From the cell containing the given text, extract its center point as (x, y) coordinate. 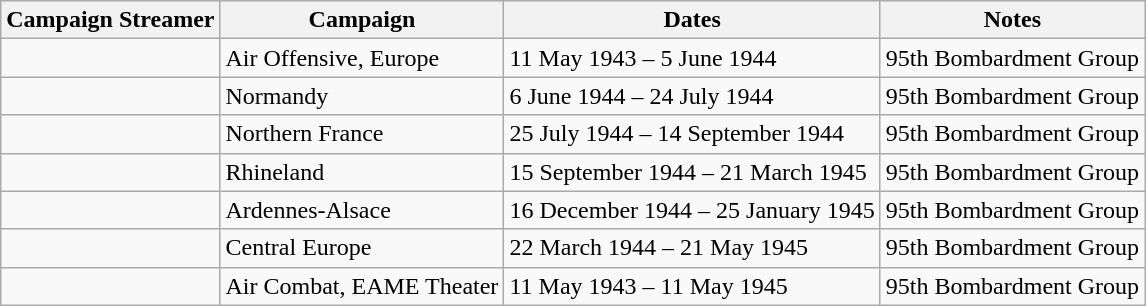
Campaign (362, 20)
Normandy (362, 96)
15 September 1944 – 21 March 1945 (692, 172)
Air Combat, EAME Theater (362, 286)
Dates (692, 20)
Campaign Streamer (110, 20)
16 December 1944 – 25 January 1945 (692, 210)
25 July 1944 – 14 September 1944 (692, 134)
11 May 1943 – 5 June 1944 (692, 58)
6 June 1944 – 24 July 1944 (692, 96)
Rhineland (362, 172)
Air Offensive, Europe (362, 58)
Central Europe (362, 248)
Ardennes-Alsace (362, 210)
Notes (1012, 20)
Northern France (362, 134)
11 May 1943 – 11 May 1945 (692, 286)
22 March 1944 – 21 May 1945 (692, 248)
